Capture the cell that displays the provided text and extract its (x, y) central coordinate. 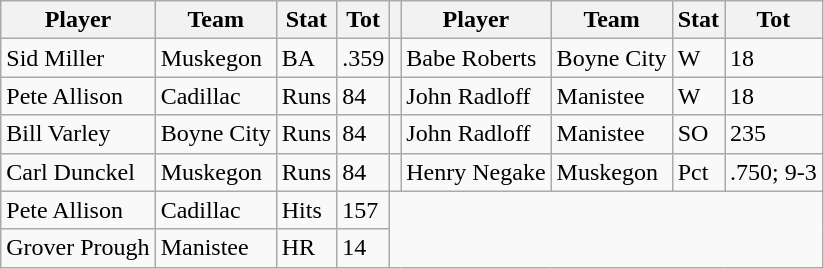
Sid Miller (78, 58)
Grover Prough (78, 248)
Pct (698, 172)
Hits (306, 210)
Carl Dunckel (78, 172)
157 (364, 210)
SO (698, 134)
BA (306, 58)
Bill Varley (78, 134)
14 (364, 248)
HR (306, 248)
Henry Negake (476, 172)
Babe Roberts (476, 58)
235 (774, 134)
.750; 9-3 (774, 172)
.359 (364, 58)
